For the text-containing cell, return its midpoint in (x, y) coordinate format. 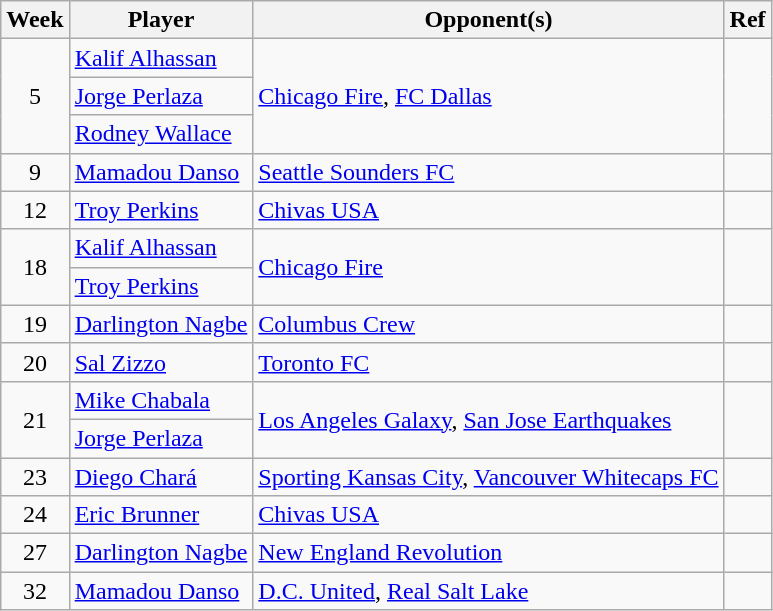
27 (35, 553)
New England Revolution (488, 553)
23 (35, 477)
Sal Zizzo (161, 362)
Sporting Kansas City, Vancouver Whitecaps FC (488, 477)
Rodney Wallace (161, 134)
5 (35, 96)
Chicago Fire, FC Dallas (488, 96)
9 (35, 172)
24 (35, 515)
Chicago Fire (488, 267)
21 (35, 419)
Player (161, 20)
12 (35, 210)
32 (35, 591)
Ref (748, 20)
20 (35, 362)
Mike Chabala (161, 400)
D.C. United, Real Salt Lake (488, 591)
19 (35, 324)
Los Angeles Galaxy, San Jose Earthquakes (488, 419)
Toronto FC (488, 362)
Diego Chará (161, 477)
Seattle Sounders FC (488, 172)
Columbus Crew (488, 324)
Opponent(s) (488, 20)
18 (35, 267)
Eric Brunner (161, 515)
Week (35, 20)
